Return the [X, Y] coordinate for the center point of the cell that contains the specified text.  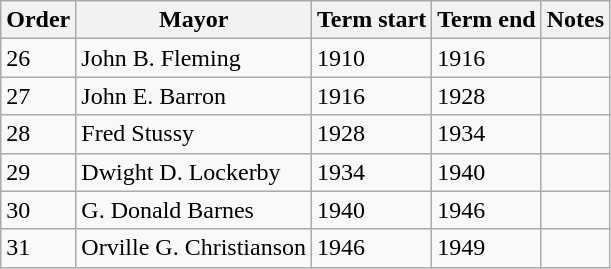
John B. Fleming [194, 58]
Term start [372, 20]
31 [38, 248]
1910 [372, 58]
1949 [487, 248]
Order [38, 20]
Term end [487, 20]
Fred Stussy [194, 134]
Orville G. Christianson [194, 248]
29 [38, 172]
Mayor [194, 20]
27 [38, 96]
John E. Barron [194, 96]
Dwight D. Lockerby [194, 172]
30 [38, 210]
G. Donald Barnes [194, 210]
26 [38, 58]
Notes [575, 20]
28 [38, 134]
